Return [x, y] of the center of cell containing provided text 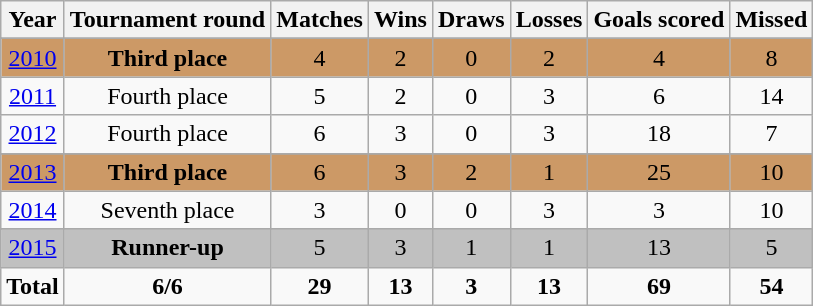
8 [772, 58]
2012 [33, 134]
69 [659, 286]
54 [772, 286]
Year [33, 20]
2015 [33, 248]
7 [772, 134]
2010 [33, 58]
29 [320, 286]
Seventh place [167, 210]
Wins [400, 20]
25 [659, 172]
18 [659, 134]
6/6 [167, 286]
Total [33, 286]
Losses [549, 20]
2014 [33, 210]
Missed [772, 20]
Draws [471, 20]
2013 [33, 172]
Goals scored [659, 20]
14 [772, 96]
2011 [33, 96]
Tournament round [167, 20]
Matches [320, 20]
Runner-up [167, 248]
